Locate the cell with the specified text and output its (x, y) center coordinate. 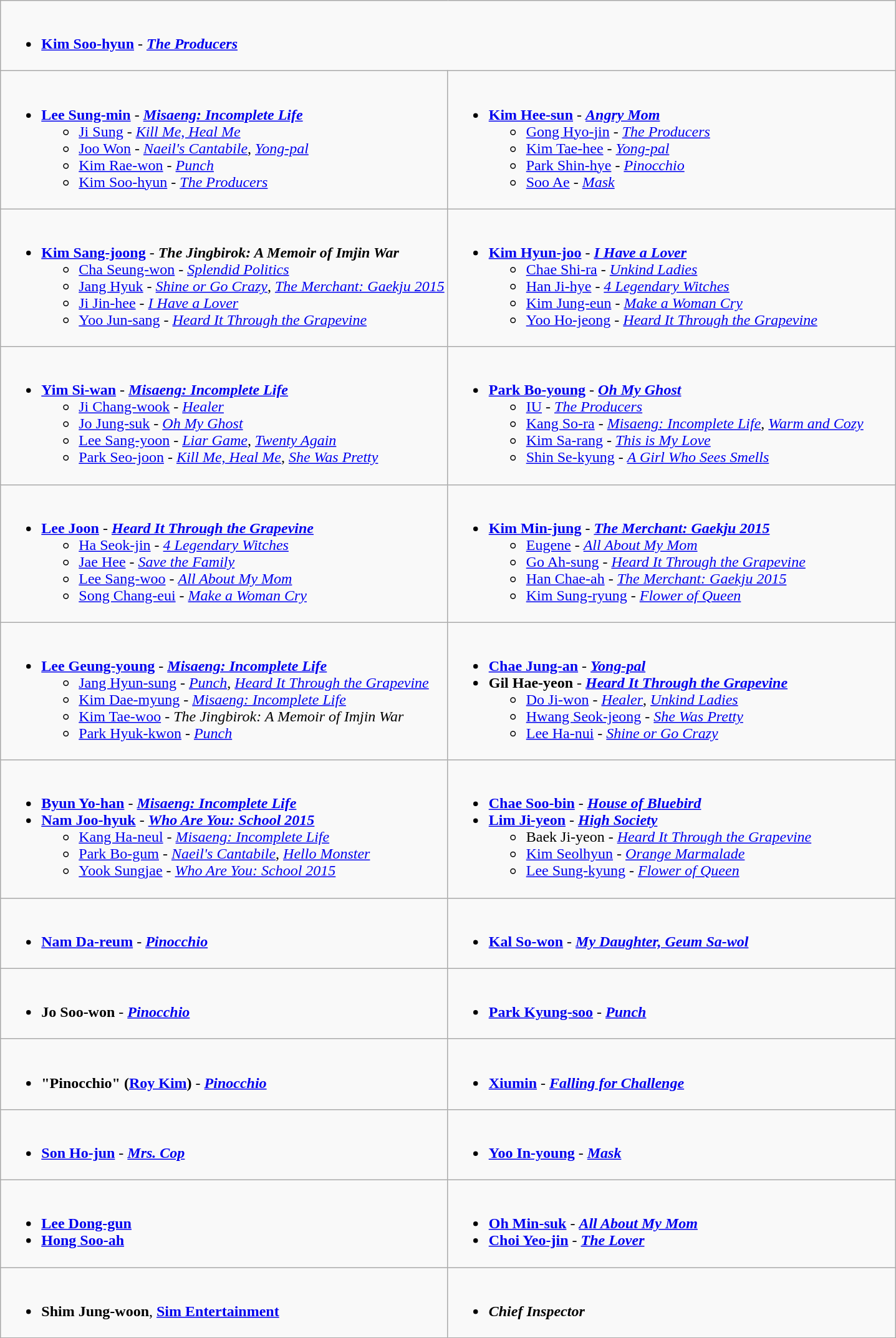
Yoo In-young - Mask (671, 1145)
Lee Dong-gun Hong Soo-ah (224, 1223)
Park Kyung-soo - Punch (671, 1004)
Xiumin - Falling for Challenge (671, 1074)
Oh Min-suk - All About My Mom Choi Yeo-jin - The Lover (671, 1223)
Kim Soo-hyun - The Producers (448, 36)
Kal So-won - My Daughter, Geum Sa-wol (671, 933)
Kim Hee-sun - Angry Mom Gong Hyo-jin - The ProducersKim Tae-hee - Yong-palPark Shin-hye - PinocchioSoo Ae - Mask (671, 140)
Shim Jung-woon, Sim Entertainment (224, 1302)
Chief Inspector (671, 1302)
Nam Da-reum - Pinocchio (224, 933)
"Pinocchio" (Roy Kim) - Pinocchio (224, 1074)
Son Ho-jun - Mrs. Cop (224, 1145)
Jo Soo-won - Pinocchio (224, 1004)
